Locate the cell with the specified text and output its (x, y) center coordinate. 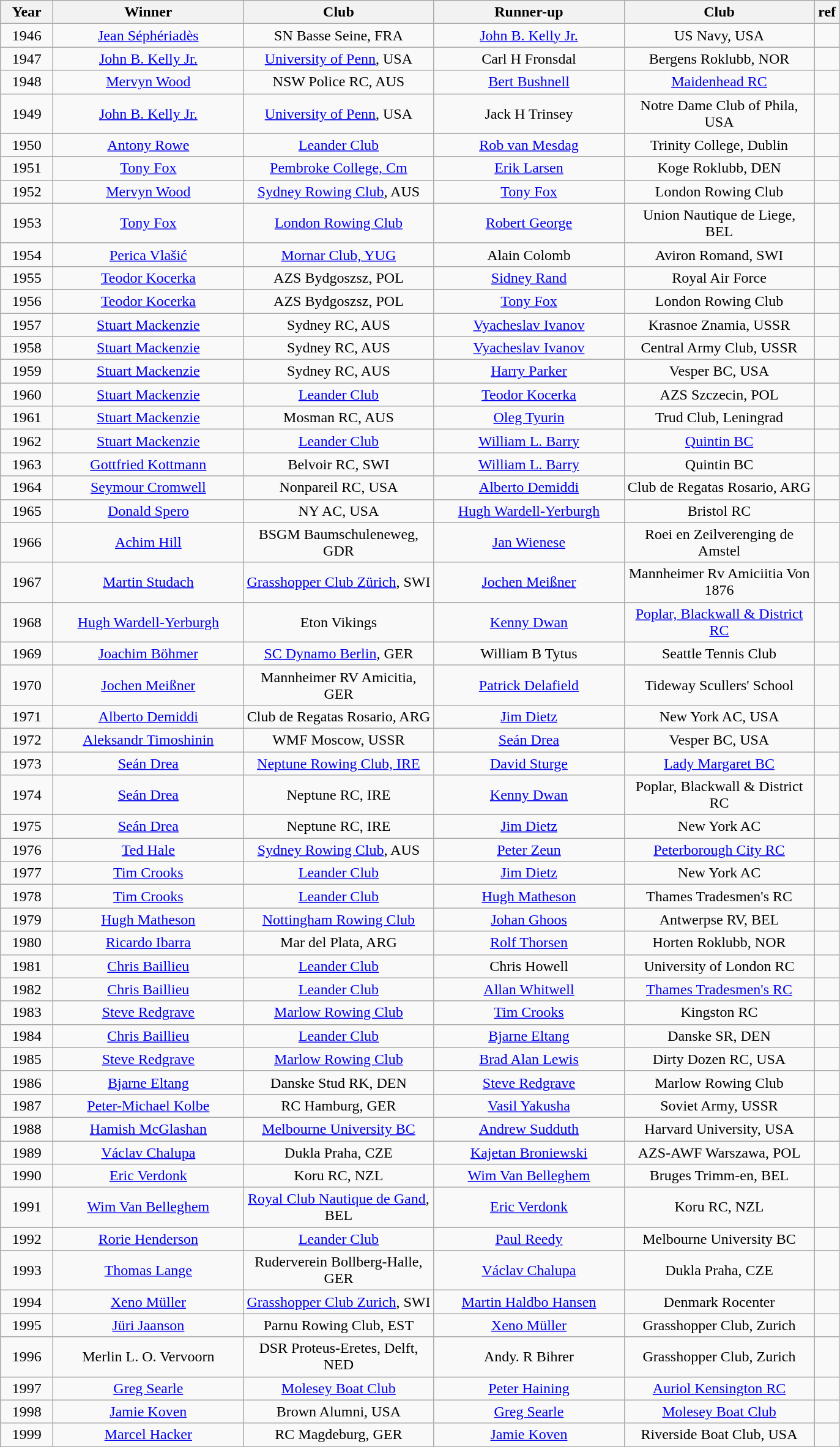
Seattle Tennis Club (719, 653)
1977 (27, 873)
Royal Club Nautique de Gand, BEL (339, 1208)
1972 (27, 740)
Allan Whitwell (529, 989)
Grasshopper Club Zürich, SWI (339, 582)
Neptune Rowing Club, IRE (339, 763)
Mannheimer Rv Amiciitia Von 1876 (719, 582)
1946 (27, 35)
1965 (27, 511)
Parnu Rowing Club, EST (339, 1325)
Oleg Tyurin (529, 418)
1956 (27, 301)
1981 (27, 966)
Harvard University, USA (719, 1129)
DSR Proteus-Eretes, Delft, NED (339, 1357)
1962 (27, 441)
Andy. R Bihrer (529, 1357)
Mosman RC, AUS (339, 418)
Grasshopper Club Zurich, SWI (339, 1302)
Gottfried Kottmann (148, 464)
Vasil Yakusha (529, 1106)
Ruderverein Bollberg-Halle, GER (339, 1270)
Mar del Plata, ARG (339, 943)
1963 (27, 464)
1998 (27, 1412)
Ricardo Ibarra (148, 943)
1995 (27, 1325)
SC Dynamo Berlin, GER (339, 653)
Alain Colomb (529, 255)
US Navy, USA (719, 35)
Jack H Trinsey (529, 114)
1959 (27, 371)
Year (27, 12)
1975 (27, 827)
Kingston RC (719, 1013)
Bristol RC (719, 511)
1964 (27, 488)
Rorie Henderson (148, 1239)
New York AC, USA (719, 716)
ref (827, 12)
NY AC, USA (339, 511)
Horten Roklubb, NOR (719, 943)
Nonpareil RC, USA (339, 488)
Bruges Trimm-en, BEL (719, 1176)
Trud Club, Leningrad (719, 418)
1955 (27, 278)
WMF Moscow, USSR (339, 740)
Danske Stud RK, DEN (339, 1082)
1986 (27, 1082)
Tideway Scullers' School (719, 685)
NSW Police RC, AUS (339, 82)
Notre Dame Club of Phila, USA (719, 114)
AZS-AWF Warszawa, POL (719, 1152)
1948 (27, 82)
1992 (27, 1239)
Eton Vikings (339, 622)
Kajetan Broniewski (529, 1152)
Sidney Rand (529, 278)
Merlin L. O. Vervoorn (148, 1357)
1999 (27, 1435)
Royal Air Force (719, 278)
1984 (27, 1036)
BSGM Baumschuleneweg, GDR (339, 542)
Peterborough City RC (719, 850)
1957 (27, 325)
Carl H Fronsdal (529, 59)
1990 (27, 1176)
Mornar Club, YUG (339, 255)
1967 (27, 582)
Rob van Mesdag (529, 145)
1982 (27, 989)
AZS Szczecin, POL (719, 395)
Martin Studach (148, 582)
1951 (27, 168)
1985 (27, 1059)
William B Tytus (529, 653)
Jean Séphériadès (148, 35)
Perica Vlašić (148, 255)
Brad Alan Lewis (529, 1059)
RC Magdeburg, GER (339, 1435)
David Sturge (529, 763)
Peter-Michael Kolbe (148, 1106)
1978 (27, 896)
1974 (27, 795)
Antwerpse RV, BEL (719, 920)
Denmark Rocenter (719, 1302)
1961 (27, 418)
1997 (27, 1388)
Marcel Hacker (148, 1435)
Joachim Böhmer (148, 653)
Hamish McGlashan (148, 1129)
Brown Alumni, USA (339, 1412)
Achim Hill (148, 542)
1996 (27, 1357)
Andrew Sudduth (529, 1129)
Peter Haining (529, 1388)
Maidenhead RC (719, 82)
Dirty Dozen RC, USA (719, 1059)
1983 (27, 1013)
Bert Bushnell (529, 82)
1949 (27, 114)
Lady Margaret BC (719, 763)
Bergens Roklubb, NOR (719, 59)
1966 (27, 542)
Robert George (529, 223)
1979 (27, 920)
1952 (27, 192)
Jan Wienese (529, 542)
Koge Roklubb, DEN (719, 168)
1989 (27, 1152)
Erik Larsen (529, 168)
1954 (27, 255)
Aviron Romand, SWI (719, 255)
Patrick Delafield (529, 685)
Harry Parker (529, 371)
1988 (27, 1129)
1950 (27, 145)
Jüri Jaanson (148, 1325)
1991 (27, 1208)
1973 (27, 763)
1993 (27, 1270)
Winner (148, 12)
Chris Howell (529, 966)
1980 (27, 943)
Union Nautique de Liege, BEL (719, 223)
Nottingham Rowing Club (339, 920)
SN Basse Seine, FRA (339, 35)
Riverside Boat Club, USA (719, 1435)
Pembroke College, Cm (339, 168)
1987 (27, 1106)
1994 (27, 1302)
1976 (27, 850)
Trinity College, Dublin (719, 145)
Auriol Kensington RC (719, 1388)
1960 (27, 395)
Soviet Army, USSR (719, 1106)
Belvoir RC, SWI (339, 464)
1947 (27, 59)
Roei en Zeilverenging de Amstel (719, 542)
Martin Haldbo Hansen (529, 1302)
Rolf Thorsen (529, 943)
Krasnoe Znamia, USSR (719, 325)
1970 (27, 685)
Danske SR, DEN (719, 1036)
1969 (27, 653)
University of London RC (719, 966)
1971 (27, 716)
1958 (27, 348)
Runner-up (529, 12)
Mannheimer RV Amicitia, GER (339, 685)
Johan Ghoos (529, 920)
1968 (27, 622)
Antony Rowe (148, 145)
RC Hamburg, GER (339, 1106)
1953 (27, 223)
Seymour Cromwell (148, 488)
Donald Spero (148, 511)
Paul Reedy (529, 1239)
Thomas Lange (148, 1270)
Peter Zeun (529, 850)
Aleksandr Timoshinin (148, 740)
Central Army Club, USSR (719, 348)
Ted Hale (148, 850)
